Return (x, y) of the center of cell containing provided text 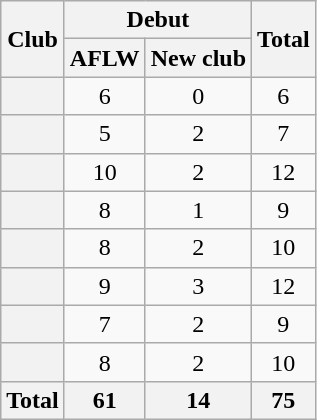
New club (198, 58)
61 (104, 400)
1 (198, 210)
75 (284, 400)
Debut (158, 20)
14 (198, 400)
0 (198, 96)
Club (33, 39)
5 (104, 134)
AFLW (104, 58)
3 (198, 286)
